Return [X, Y] of the center of cell containing provided text 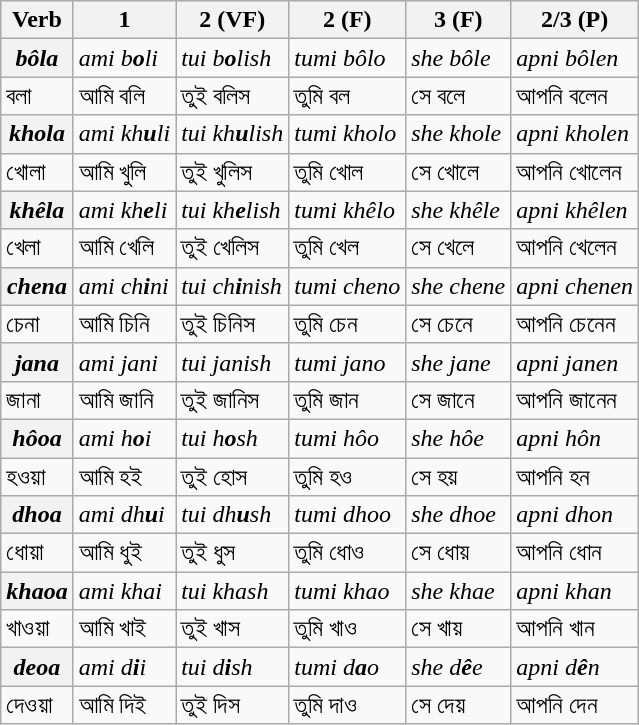
আপনি খান [575, 629]
তুমি ধোও [348, 553]
bôla [37, 58]
সে খায় [458, 629]
সে ধোয় [458, 553]
tui janish [232, 362]
সে দেয় [458, 705]
tui khelish [232, 210]
আমি ধুই [124, 553]
apni dhon [575, 515]
1 [124, 20]
আমি জানি [124, 400]
ami khuli [124, 134]
ami boli [124, 58]
তুমি চেন [348, 324]
আমি চিনি [124, 324]
ami hoi [124, 438]
আমি খেলি [124, 248]
ami jani [124, 362]
tumi hôo [348, 438]
খাওয়া [37, 629]
তুই খুলিস [232, 172]
তুমি খোল [348, 172]
khêla [37, 210]
hôoa [37, 438]
apni dên [575, 667]
tui dish [232, 667]
apni kholen [575, 134]
তুমি খেল [348, 248]
তুই জানিস [232, 400]
আপনি ধোন [575, 553]
she bôle [458, 58]
তুই হোস [232, 477]
apni hôn [575, 438]
আপনি জানেন [575, 400]
2 (VF) [232, 20]
তুমি দাও [348, 705]
she khêle [458, 210]
আপনি খেলেন [575, 248]
তুমি হও [348, 477]
tumi dhoo [348, 515]
খেলা [37, 248]
she chene [458, 286]
তুমি জান [348, 400]
তুই দিস [232, 705]
আমি বলি [124, 96]
দেওয়া [37, 705]
apni bôlen [575, 58]
tumi khao [348, 591]
ami kheli [124, 210]
tui hosh [232, 438]
tui dhush [232, 515]
ami chini [124, 286]
tui khash [232, 591]
সে হয় [458, 477]
চেনা [37, 324]
আমি হই [124, 477]
তুই ধুস [232, 553]
সে বলে [458, 96]
deoa [37, 667]
বলা [37, 96]
আপনি খোলেন [575, 172]
tumi bôlo [348, 58]
ami dhui [124, 515]
she dêe [458, 667]
আপনি চেনেন [575, 324]
ধোয়া [37, 553]
khola [37, 134]
tui chinish [232, 286]
ami khai [124, 591]
খোলা [37, 172]
সে জানে [458, 400]
2/3 (P) [575, 20]
tui khulish [232, 134]
khaoa [37, 591]
আপনি দেন [575, 705]
she dhoe [458, 515]
tumi dao [348, 667]
2 (F) [348, 20]
she khole [458, 134]
she jane [458, 362]
হওয়া [37, 477]
জানা [37, 400]
তুমি খাও [348, 629]
আমি খাই [124, 629]
3 (F) [458, 20]
apni khan [575, 591]
আমি দিই [124, 705]
apni janen [575, 362]
apni khêlen [575, 210]
tumi khêlo [348, 210]
she hôe [458, 438]
সে চেনে [458, 324]
তুই বলিস [232, 96]
তুমি বল [348, 96]
তুই চিনিস [232, 324]
chena [37, 286]
dhoa [37, 515]
আপনি হন [575, 477]
tumi cheno [348, 286]
সে খেলে [458, 248]
আপনি বলেন [575, 96]
তুই খেলিস [232, 248]
ami dii [124, 667]
apni chenen [575, 286]
আমি খুলি [124, 172]
tumi kholo [348, 134]
tumi jano [348, 362]
jana [37, 362]
tui bolish [232, 58]
সে খোলে [458, 172]
she khae [458, 591]
Verb [37, 20]
তুই খাস [232, 629]
